For the text-containing cell, return its midpoint in (X, Y) coordinate format. 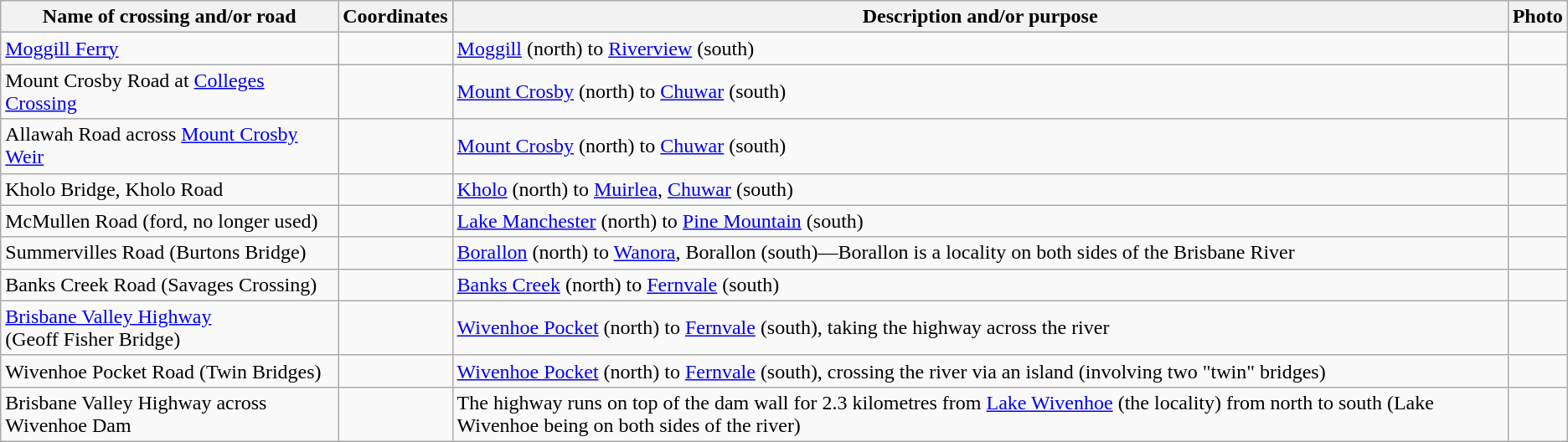
Description and/or purpose (980, 17)
Name of crossing and/or road (169, 17)
Lake Manchester (north) to Pine Mountain (south) (980, 221)
Summervilles Road (Burtons Bridge) (169, 253)
Allawah Road across Mount Crosby Weir (169, 146)
Banks Creek Road (Savages Crossing) (169, 285)
Brisbane Valley Highway (Geoff Fisher Bridge) (169, 328)
Coordinates (395, 17)
Photo (1538, 17)
Kholo Bridge, Kholo Road (169, 189)
Brisbane Valley Highway across Wivenhoe Dam (169, 414)
Moggill Ferry (169, 49)
McMullen Road (ford, no longer used) (169, 221)
Wivenhoe Pocket (north) to Fernvale (south), crossing the river via an island (involving two "twin" bridges) (980, 371)
Wivenhoe Pocket (north) to Fernvale (south), taking the highway across the river (980, 328)
Banks Creek (north) to Fernvale (south) (980, 285)
Moggill (north) to Riverview (south) (980, 49)
Wivenhoe Pocket Road (Twin Bridges) (169, 371)
Kholo (north) to Muirlea, Chuwar (south) (980, 189)
Mount Crosby Road at Colleges Crossing (169, 92)
Borallon (north) to Wanora, Borallon (south)—Borallon is a locality on both sides of the Brisbane River (980, 253)
